Identify which cell holds the provided text, then report its [x, y] central coordinate. 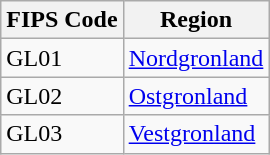
GL02 [62, 96]
Ostgronland [196, 96]
Vestgronland [196, 134]
Nordgronland [196, 58]
GL03 [62, 134]
GL01 [62, 58]
FIPS Code [62, 20]
Region [196, 20]
